Detect which cell encompasses the target text, then output its [X, Y] center coordinate. 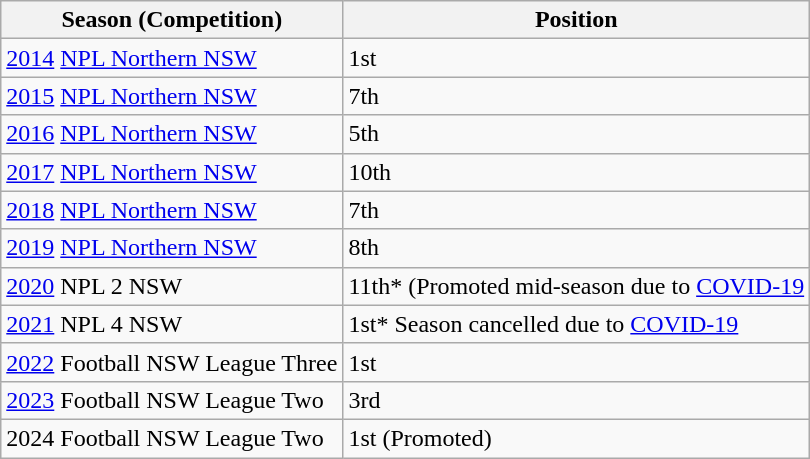
5th [576, 134]
1st* Season cancelled due to COVID-19 [576, 324]
2017 NPL Northern NSW [172, 172]
Season (Competition) [172, 20]
Position [576, 20]
2019 NPL Northern NSW [172, 248]
3rd [576, 400]
2018 NPL Northern NSW [172, 210]
2016 NPL Northern NSW [172, 134]
8th [576, 248]
2020 NPL 2 NSW [172, 286]
11th* (Promoted mid-season due to COVID-19 [576, 286]
1st (Promoted) [576, 438]
2024 Football NSW League Two [172, 438]
2021 NPL 4 NSW [172, 324]
10th [576, 172]
2022 Football NSW League Three [172, 362]
2014 NPL Northern NSW [172, 58]
2015 NPL Northern NSW [172, 96]
2023 Football NSW League Two [172, 400]
